Determine the [X, Y] coordinate at the center of the cell enclosing the given text.  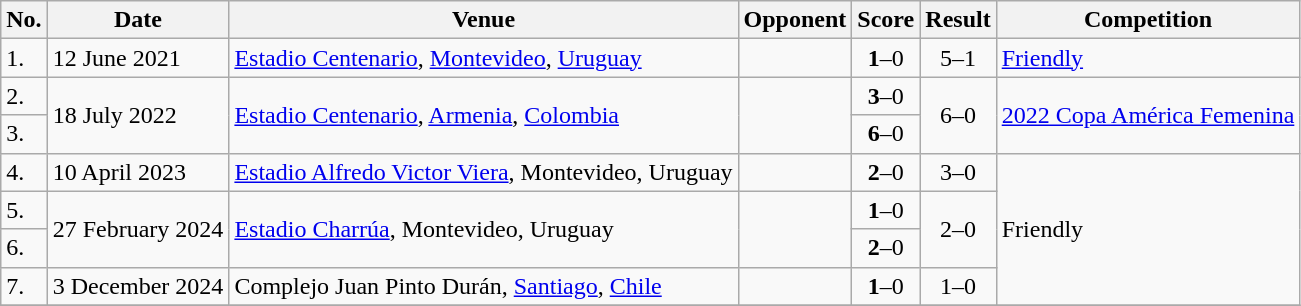
5. [24, 210]
3. [24, 134]
10 April 2023 [138, 172]
7. [24, 286]
Venue [484, 20]
5–1 [958, 58]
Estadio Alfredo Victor Viera, Montevideo, Uruguay [484, 172]
Complejo Juan Pinto Durán, Santiago, Chile [484, 286]
Result [958, 20]
Estadio Centenario, Armenia, Colombia [484, 115]
12 June 2021 [138, 58]
Estadio Centenario, Montevideo, Uruguay [484, 58]
2. [24, 96]
18 July 2022 [138, 115]
6. [24, 248]
2022 Copa América Femenina [1148, 115]
No. [24, 20]
Opponent [795, 20]
1. [24, 58]
Estadio Charrúa, Montevideo, Uruguay [484, 229]
Date [138, 20]
27 February 2024 [138, 229]
4. [24, 172]
3 December 2024 [138, 286]
Score [886, 20]
Competition [1148, 20]
